Return (X, Y) of the center of cell containing provided text 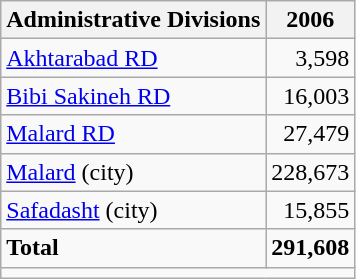
Akhtarabad RD (134, 58)
15,855 (310, 210)
Total (134, 248)
Safadasht (city) (134, 210)
Administrative Divisions (134, 20)
Malard RD (134, 134)
16,003 (310, 96)
228,673 (310, 172)
2006 (310, 20)
Malard (city) (134, 172)
27,479 (310, 134)
291,608 (310, 248)
Bibi Sakineh RD (134, 96)
3,598 (310, 58)
